For the text-containing cell, return its midpoint in [X, Y] coordinate format. 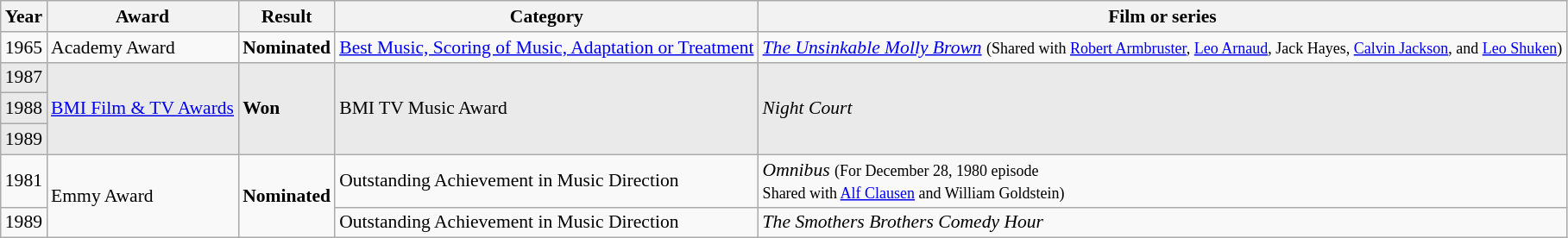
Award [142, 16]
Omnibus (For December 28, 1980 episodeShared with Alf Clausen and William Goldstein) [1163, 181]
Year [24, 16]
Category [546, 16]
BMI TV Music Award [546, 109]
The Unsinkable Molly Brown (Shared with Robert Armbruster, Leo Arnaud, Jack Hayes, Calvin Jackson, and Leo Shuken) [1163, 47]
1988 [24, 109]
BMI Film & TV Awards [142, 109]
1981 [24, 181]
Academy Award [142, 47]
The Smothers Brothers Comedy Hour [1163, 222]
1965 [24, 47]
Won [287, 109]
Night Court [1163, 109]
Result [287, 16]
Best Music, Scoring of Music, Adaptation or Treatment [546, 47]
Film or series [1163, 16]
Emmy Award [142, 197]
1987 [24, 78]
